Provide the (x, y) coordinate of the cell's center where the given text is located.  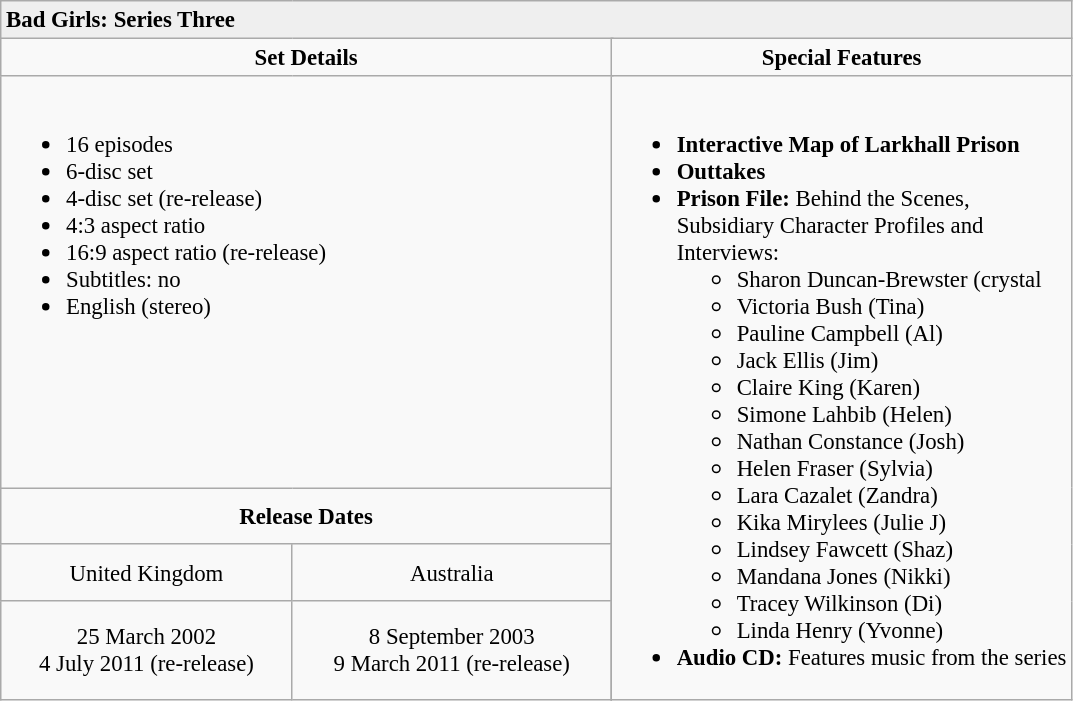
Release Dates (306, 516)
United Kingdom (146, 574)
Set Details (306, 58)
8 September 20039 March 2011 (re-release) (452, 651)
Bad Girls: Series Three (536, 20)
16 episodes6-disc set4-disc set (re-release)4:3 aspect ratio16:9 aspect ratio (re-release)Subtitles: noEnglish (stereo) (306, 282)
Special Features (842, 58)
25 March 20024 July 2011 (re-release) (146, 651)
Australia (452, 574)
